Search for the cell housing the specified text and yield its (X, Y) center coordinate. 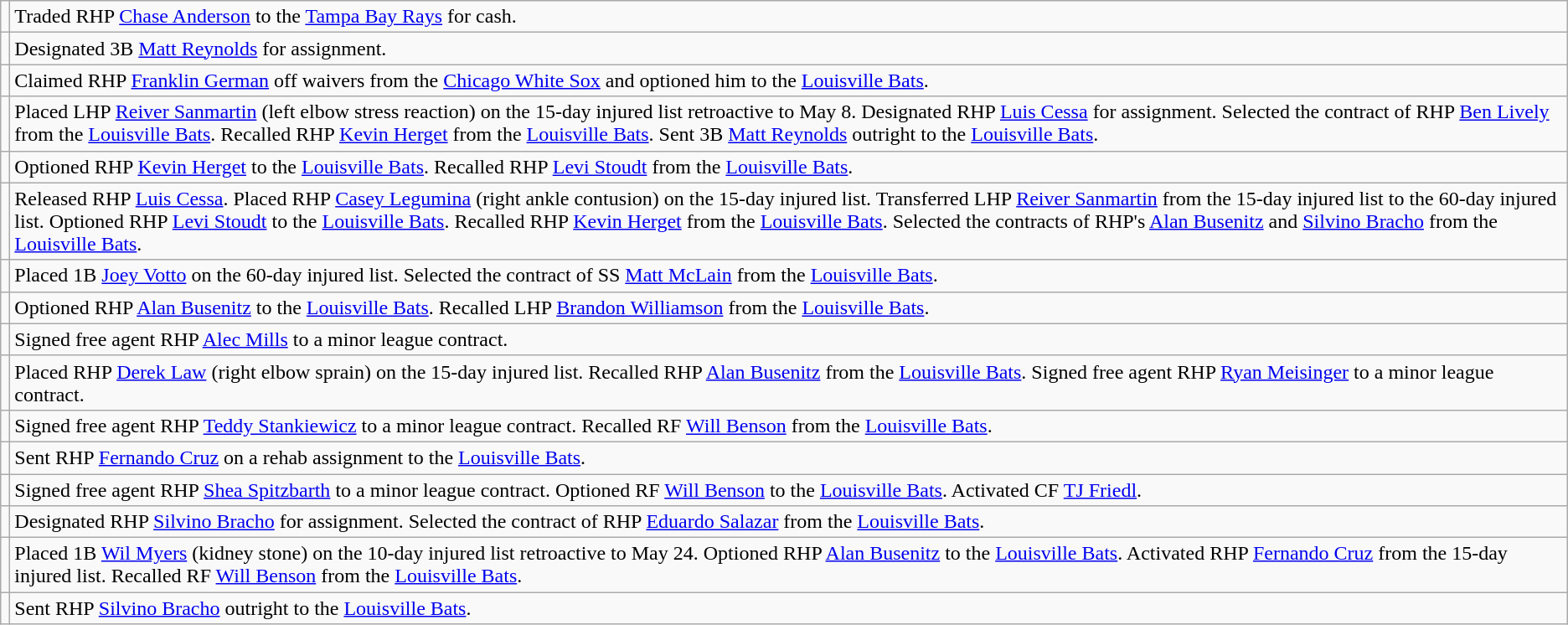
Sent RHP Fernando Cruz on a rehab assignment to the Louisville Bats. (789, 457)
Placed 1B Joey Votto on the 60-day injured list. Selected the contract of SS Matt McLain from the Louisville Bats. (789, 276)
Signed free agent RHP Shea Spitzbarth to a minor league contract. Optioned RF Will Benson to the Louisville Bats. Activated CF TJ Friedl. (789, 490)
Signed free agent RHP Teddy Stankiewicz to a minor league contract. Recalled RF Will Benson from the Louisville Bats. (789, 426)
Traded RHP Chase Anderson to the Tampa Bay Rays for cash. (789, 17)
Signed free agent RHP Alec Mills to a minor league contract. (789, 339)
Sent RHP Silvino Bracho outright to the Louisville Bats. (789, 608)
Designated 3B Matt Reynolds for assignment. (789, 49)
Claimed RHP Franklin German off waivers from the Chicago White Sox and optioned him to the Louisville Bats. (789, 80)
Optioned RHP Alan Busenitz to the Louisville Bats. Recalled LHP Brandon Williamson from the Louisville Bats. (789, 307)
Designated RHP Silvino Bracho for assignment. Selected the contract of RHP Eduardo Salazar from the Louisville Bats. (789, 522)
Optioned RHP Kevin Herget to the Louisville Bats. Recalled RHP Levi Stoudt from the Louisville Bats. (789, 167)
